Provide the (x, y) coordinate of the cell's center where the given text is located.  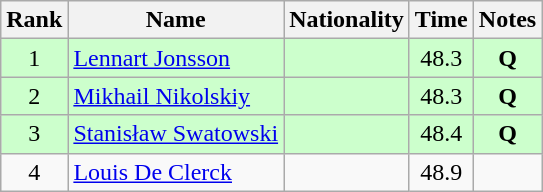
Lennart Jonsson (176, 58)
1 (34, 58)
2 (34, 96)
Stanisław Swatowski (176, 134)
48.9 (441, 172)
Name (176, 20)
4 (34, 172)
Notes (507, 20)
Mikhail Nikolskiy (176, 96)
Nationality (347, 20)
48.4 (441, 134)
Louis De Clerck (176, 172)
Time (441, 20)
3 (34, 134)
Rank (34, 20)
